Determine the [X, Y] coordinate at the center of the cell enclosing the given text.  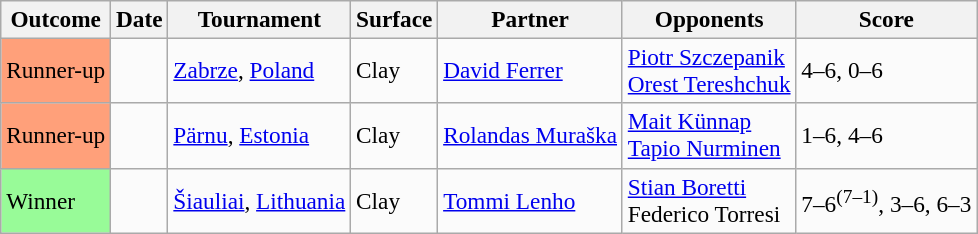
Šiauliai, Lithuania [260, 200]
1–6, 4–6 [886, 136]
David Ferrer [530, 70]
Opponents [709, 19]
Zabrze, Poland [260, 70]
Outcome [56, 19]
Surface [394, 19]
Pärnu, Estonia [260, 136]
Mait Künnap Tapio Nurminen [709, 136]
Stian Boretti Federico Torresi [709, 200]
Tournament [260, 19]
Partner [530, 19]
Winner [56, 200]
Piotr Szczepanik Orest Tereshchuk [709, 70]
Tommi Lenho [530, 200]
7–6(7–1), 3–6, 6–3 [886, 200]
Score [886, 19]
Date [140, 19]
Rolandas Muraška [530, 136]
4–6, 0–6 [886, 70]
